Determine the (x, y) coordinate at the center of the cell enclosing the given text.  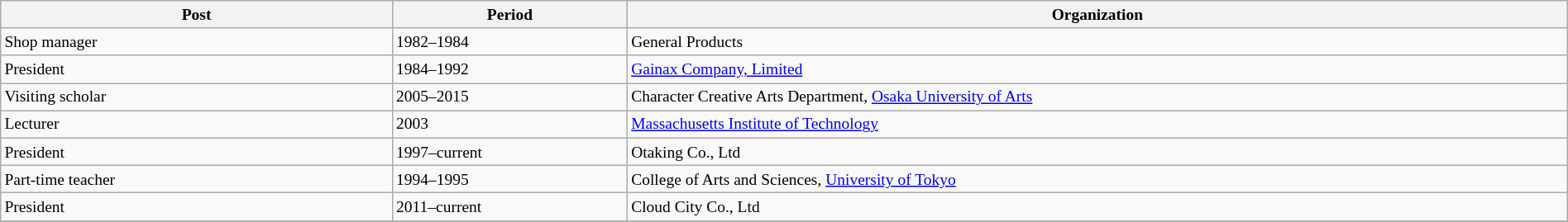
1982–1984 (509, 41)
1997–current (509, 152)
Character Creative Arts Department, Osaka University of Arts (1098, 97)
Visiting scholar (197, 97)
1984–1992 (509, 69)
Part‐time teacher (197, 178)
2003 (509, 124)
College of Arts and Sciences, University of Tokyo (1098, 178)
1994–1995 (509, 178)
Gainax Company, Limited (1098, 69)
Post (197, 15)
General Products (1098, 41)
Period (509, 15)
Massachusetts Institute of Technology (1098, 124)
Cloud City Co., Ltd (1098, 206)
Organization (1098, 15)
2011–current (509, 206)
Otaking Co., Ltd (1098, 152)
Shop manager (197, 41)
2005–2015 (509, 97)
Lecturer (197, 124)
